Return the (x, y) coordinate for the center point of the cell that contains the specified text.  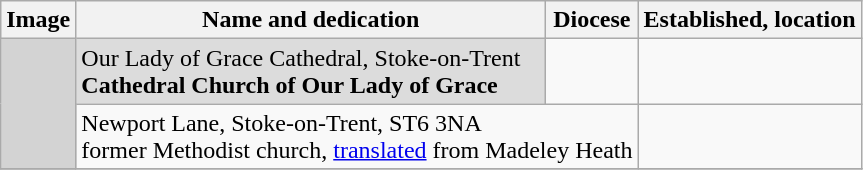
Established, location (750, 20)
Our Lady of Grace Cathedral, Stoke-on-TrentCathedral Church of Our Lady of Grace (311, 72)
Image (38, 20)
Name and dedication (311, 20)
Diocese (592, 20)
Newport Lane, Stoke-on-Trent, ST6 3NAformer Methodist church, translated from Madeley Heath (357, 136)
